From the cell containing the given text, extract its center point as (X, Y) coordinate. 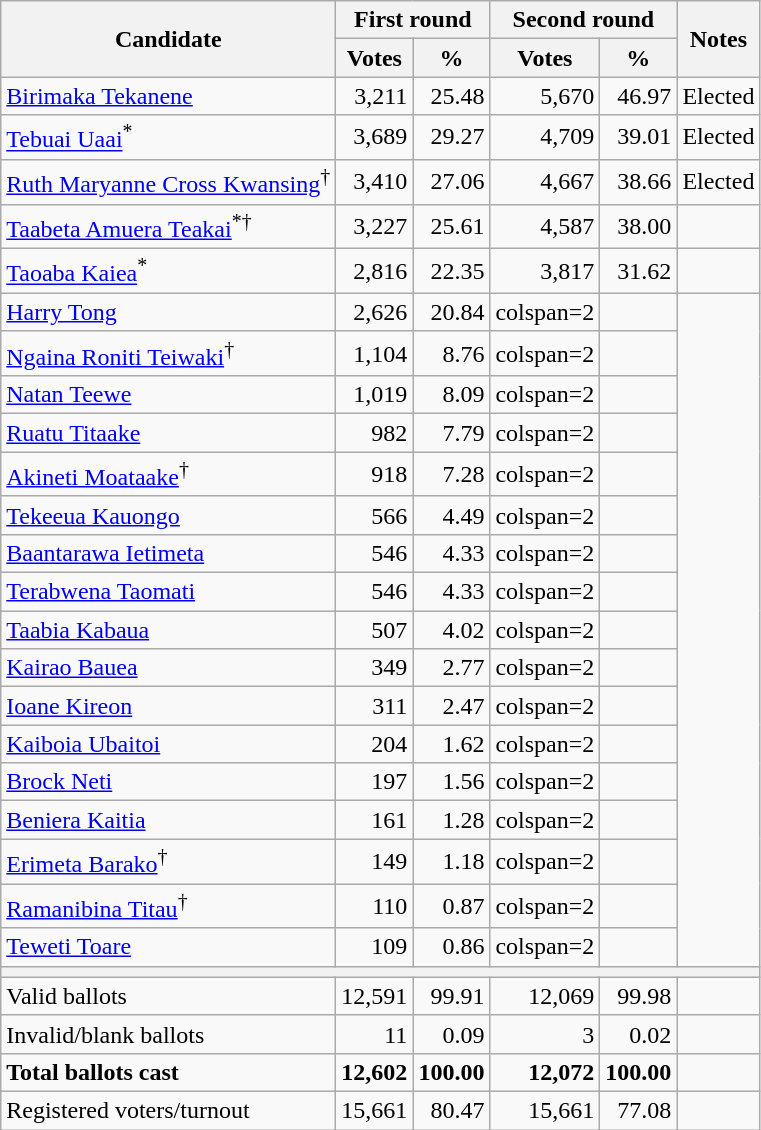
Valid ballots (168, 996)
Ioane Kireon (168, 706)
Ngaina Roniti Teiwaki† (168, 354)
Tekeeua Kauongo (168, 515)
110 (374, 906)
Erimeta Barako† (168, 862)
566 (374, 515)
1,019 (374, 395)
Birimaka Tekanene (168, 96)
Invalid/blank ballots (168, 1034)
Ramanibina Titau† (168, 906)
12,591 (374, 996)
22.35 (452, 272)
25.61 (452, 226)
12,072 (545, 1072)
1.56 (452, 782)
149 (374, 862)
Candidate (168, 39)
2.77 (452, 668)
Akineti Moataake† (168, 474)
25.48 (452, 96)
Terabwena Taomati (168, 592)
Teweti Toare (168, 947)
3,817 (545, 272)
4.02 (452, 630)
Notes (718, 39)
Ruatu Titaake (168, 433)
Baantarawa Ietimeta (168, 554)
Taabeta Amuera Teakai*† (168, 226)
Brock Neti (168, 782)
Taoaba Kaiea* (168, 272)
12,069 (545, 996)
80.47 (452, 1110)
99.91 (452, 996)
38.66 (638, 182)
Kairao Bauea (168, 668)
1.28 (452, 820)
1,104 (374, 354)
39.01 (638, 138)
Tebuai Uaai* (168, 138)
8.76 (452, 354)
3,689 (374, 138)
Kaiboia Ubaitoi (168, 744)
507 (374, 630)
0.02 (638, 1034)
Ruth Maryanne Cross Kwansing† (168, 182)
982 (374, 433)
0.87 (452, 906)
38.00 (638, 226)
4,587 (545, 226)
204 (374, 744)
4,709 (545, 138)
311 (374, 706)
Harry Tong (168, 312)
46.97 (638, 96)
77.08 (638, 1110)
3,227 (374, 226)
0.86 (452, 947)
Taabia Kabaua (168, 630)
11 (374, 1034)
31.62 (638, 272)
3,410 (374, 182)
29.27 (452, 138)
2,816 (374, 272)
Total ballots cast (168, 1072)
3,211 (374, 96)
4.49 (452, 515)
1.18 (452, 862)
1.62 (452, 744)
918 (374, 474)
8.09 (452, 395)
Natan Teewe (168, 395)
12,602 (374, 1072)
0.09 (452, 1034)
161 (374, 820)
2.47 (452, 706)
5,670 (545, 96)
109 (374, 947)
Beniera Kaitia (168, 820)
20.84 (452, 312)
4,667 (545, 182)
2,626 (374, 312)
First round (413, 20)
197 (374, 782)
3 (545, 1034)
349 (374, 668)
Second round (584, 20)
99.98 (638, 996)
7.79 (452, 433)
7.28 (452, 474)
27.06 (452, 182)
Registered voters/turnout (168, 1110)
